Extract the (X, Y) coordinate from the center of the cell holding the provided text.  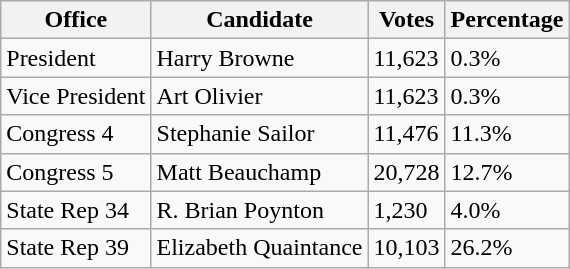
Votes (406, 20)
Percentage (507, 20)
Elizabeth Quaintance (260, 248)
1,230 (406, 210)
Candidate (260, 20)
Congress 4 (76, 134)
State Rep 34 (76, 210)
11,476 (406, 134)
11.3% (507, 134)
12.7% (507, 172)
Congress 5 (76, 172)
Matt Beauchamp (260, 172)
R. Brian Poynton (260, 210)
10,103 (406, 248)
Office (76, 20)
State Rep 39 (76, 248)
20,728 (406, 172)
4.0% (507, 210)
26.2% (507, 248)
Vice President (76, 96)
Art Olivier (260, 96)
Harry Browne (260, 58)
President (76, 58)
Stephanie Sailor (260, 134)
